Capture the cell that displays the provided text and extract its (x, y) central coordinate. 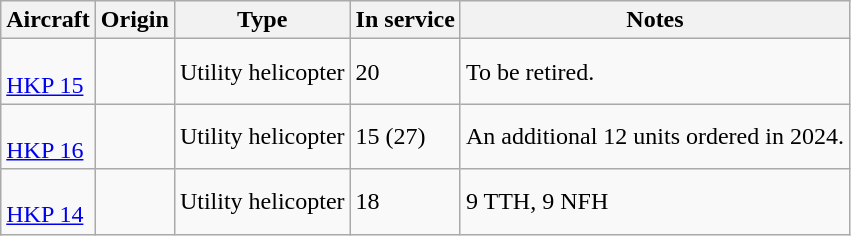
Type (262, 20)
18 (405, 202)
HKP 14 (48, 202)
HKP 15 (48, 72)
HKP 16 (48, 136)
Notes (654, 20)
20 (405, 72)
Aircraft (48, 20)
An additional 12 units ordered in 2024. (654, 136)
9 TTH, 9 NFH (654, 202)
In service (405, 20)
Origin (134, 20)
15 (27) (405, 136)
To be retired. (654, 72)
